Determine the [X, Y] coordinate at the center of the cell enclosing the given text.  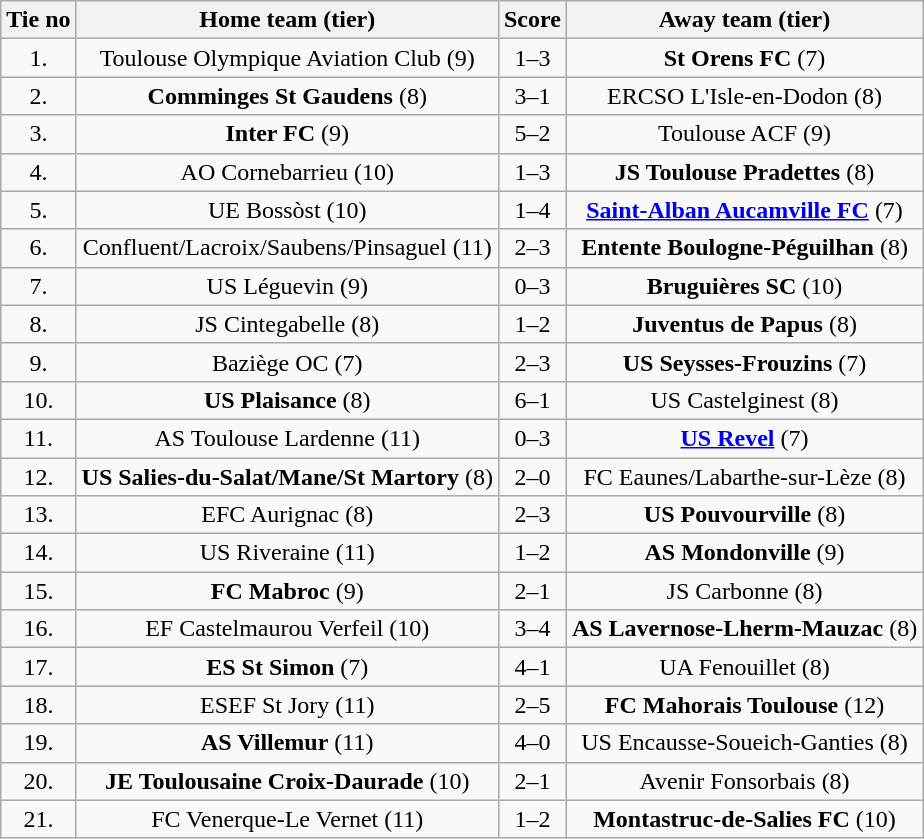
4–0 [532, 743]
JS Toulouse Pradettes (8) [744, 172]
AO Cornebarrieu (10) [287, 172]
3–1 [532, 96]
JS Cintegabelle (8) [287, 324]
FC Mahorais Toulouse (12) [744, 705]
JS Carbonne (8) [744, 591]
JE Toulousaine Croix-Daurade (10) [287, 781]
US Castelginest (8) [744, 400]
EF Castelmaurou Verfeil (10) [287, 629]
Home team (tier) [287, 20]
15. [38, 591]
14. [38, 553]
FC Eaunes/Labarthe-sur-Lèze (8) [744, 477]
ESEF St Jory (11) [287, 705]
Montastruc-de-Salies FC (10) [744, 819]
Toulouse Olympique Aviation Club (9) [287, 58]
UA Fenouillet (8) [744, 667]
US Léguevin (9) [287, 286]
Comminges St Gaudens (8) [287, 96]
Entente Boulogne-Péguilhan (8) [744, 248]
21. [38, 819]
Tie no [38, 20]
ES St Simon (7) [287, 667]
EFC Aurignac (8) [287, 515]
Inter FC (9) [287, 134]
St Orens FC (7) [744, 58]
Saint-Alban Aucamville FC (7) [744, 210]
10. [38, 400]
2–0 [532, 477]
US Revel (7) [744, 438]
12. [38, 477]
FC Mabroc (9) [287, 591]
FC Venerque-Le Vernet (11) [287, 819]
Toulouse ACF (9) [744, 134]
Baziège OC (7) [287, 362]
4–1 [532, 667]
Score [532, 20]
13. [38, 515]
Confluent/Lacroix/Saubens/Pinsaguel (11) [287, 248]
US Seysses-Frouzins (7) [744, 362]
UE Bossòst (10) [287, 210]
7. [38, 286]
US Salies-du-Salat/Mane/St Martory (8) [287, 477]
17. [38, 667]
US Pouvourville (8) [744, 515]
3–4 [532, 629]
18. [38, 705]
AS Toulouse Lardenne (11) [287, 438]
3. [38, 134]
19. [38, 743]
5–2 [532, 134]
Avenir Fonsorbais (8) [744, 781]
AS Lavernose-Lherm-Mauzac (8) [744, 629]
ERCSO L'Isle-en-Dodon (8) [744, 96]
20. [38, 781]
16. [38, 629]
US Riveraine (11) [287, 553]
Juventus de Papus (8) [744, 324]
5. [38, 210]
6. [38, 248]
Away team (tier) [744, 20]
8. [38, 324]
US Plaisance (8) [287, 400]
AS Villemur (11) [287, 743]
1. [38, 58]
2–5 [532, 705]
11. [38, 438]
Bruguières SC (10) [744, 286]
1–4 [532, 210]
6–1 [532, 400]
9. [38, 362]
US Encausse-Soueich-Ganties (8) [744, 743]
2. [38, 96]
AS Mondonville (9) [744, 553]
4. [38, 172]
